Provide the [x, y] coordinate of the cell's center where the given text is located.  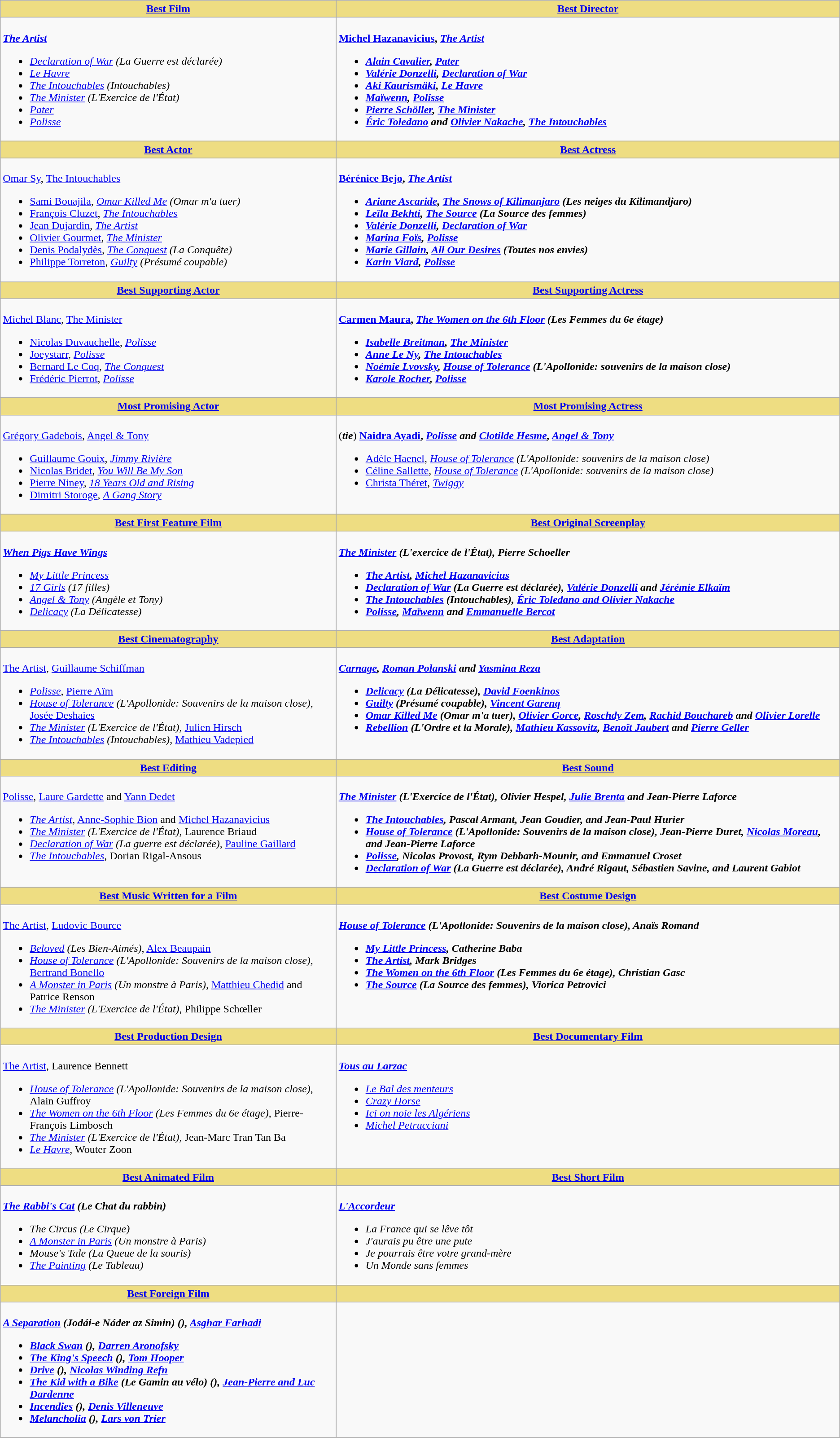
Best Animated Film [168, 1177]
Best Supporting Actor [168, 290]
Best Supporting Actress [588, 290]
Best Short Film [588, 1177]
Best Foreign Film [168, 1293]
Best Director [588, 9]
Best Editing [168, 767]
Most Promising Actress [588, 406]
Best Original Screenplay [588, 523]
Tous au LarzacLe Bal des menteursCrazy HorseIci on noie les AlgériensMichel Petrucciani [588, 1107]
The ArtistDeclaration of War (La Guerre est déclarée)Le HavreThe Intouchables (Intouchables)The Minister (L'Exercice de l'État)PaterPolisse [168, 79]
Best Costume Design [588, 896]
L'AccordeurLa France qui se lêve tôtJ'aurais pu être une puteJe pourrais être votre grand-mèreUn Monde sans femmes [588, 1236]
Best Adaptation [588, 639]
Best Actress [588, 150]
Most Promising Actor [168, 406]
Best First Feature Film [168, 523]
Michel Blanc, The MinisterNicolas Duvauchelle, PolisseJoeystarr, PolisseBernard Le Coq, The ConquestFrédéric Pierrot, Polisse [168, 348]
Best Cinematography [168, 639]
Best Production Design [168, 1037]
When Pigs Have WingsMy Little Princess17 Girls (17 filles)Angel & Tony (Angèle et Tony)Delicacy (La Délicatesse) [168, 581]
Best Documentary Film [588, 1037]
Best Actor [168, 150]
Best Film [168, 9]
Best Music Written for a Film [168, 896]
Best Sound [588, 767]
